Detect which cell encompasses the target text, then output its (x, y) center coordinate. 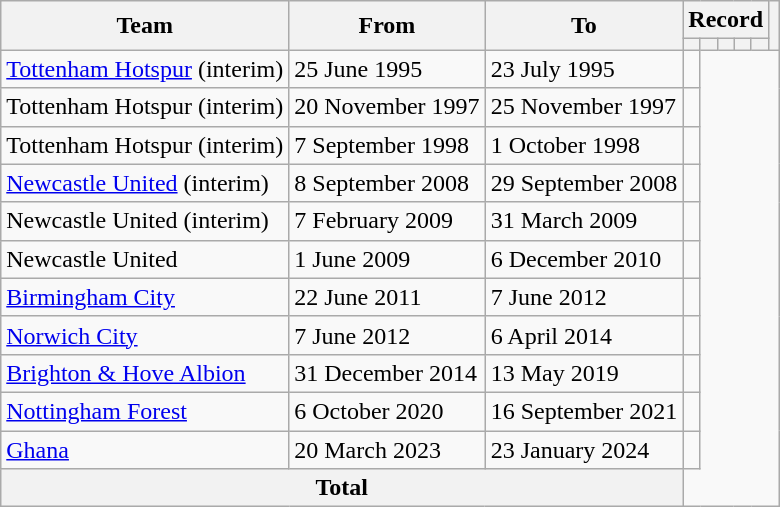
7 September 1998 (387, 145)
20 November 1997 (387, 107)
6 December 2010 (584, 259)
Record (726, 20)
From (387, 26)
31 March 2009 (584, 221)
Brighton & Hove Albion (145, 373)
7 February 2009 (387, 221)
29 September 2008 (584, 183)
1 October 1998 (584, 145)
8 September 2008 (387, 183)
To (584, 26)
Team (145, 26)
Nottingham Forest (145, 411)
1 June 2009 (387, 259)
Total (342, 488)
Birmingham City (145, 297)
25 November 1997 (584, 107)
6 October 2020 (387, 411)
Ghana (145, 449)
16 September 2021 (584, 411)
Norwich City (145, 335)
22 June 2011 (387, 297)
20 March 2023 (387, 449)
31 December 2014 (387, 373)
25 June 1995 (387, 69)
13 May 2019 (584, 373)
Newcastle United (145, 259)
23 January 2024 (584, 449)
6 April 2014 (584, 335)
23 July 1995 (584, 69)
